Extract the [X, Y] coordinate from the center of the cell holding the provided text.  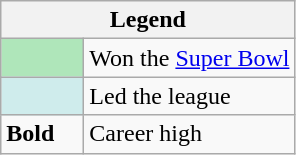
Won the Super Bowl [190, 58]
Career high [190, 134]
Legend [148, 20]
Bold [42, 134]
Led the league [190, 96]
